From the cell containing the given text, extract its center point as (x, y) coordinate. 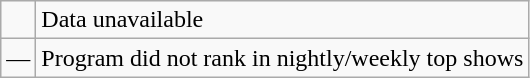
Data unavailable (282, 20)
Program did not rank in nightly/weekly top shows (282, 58)
— (18, 58)
